Return the (X, Y) coordinate for the center point of the cell that contains the specified text.  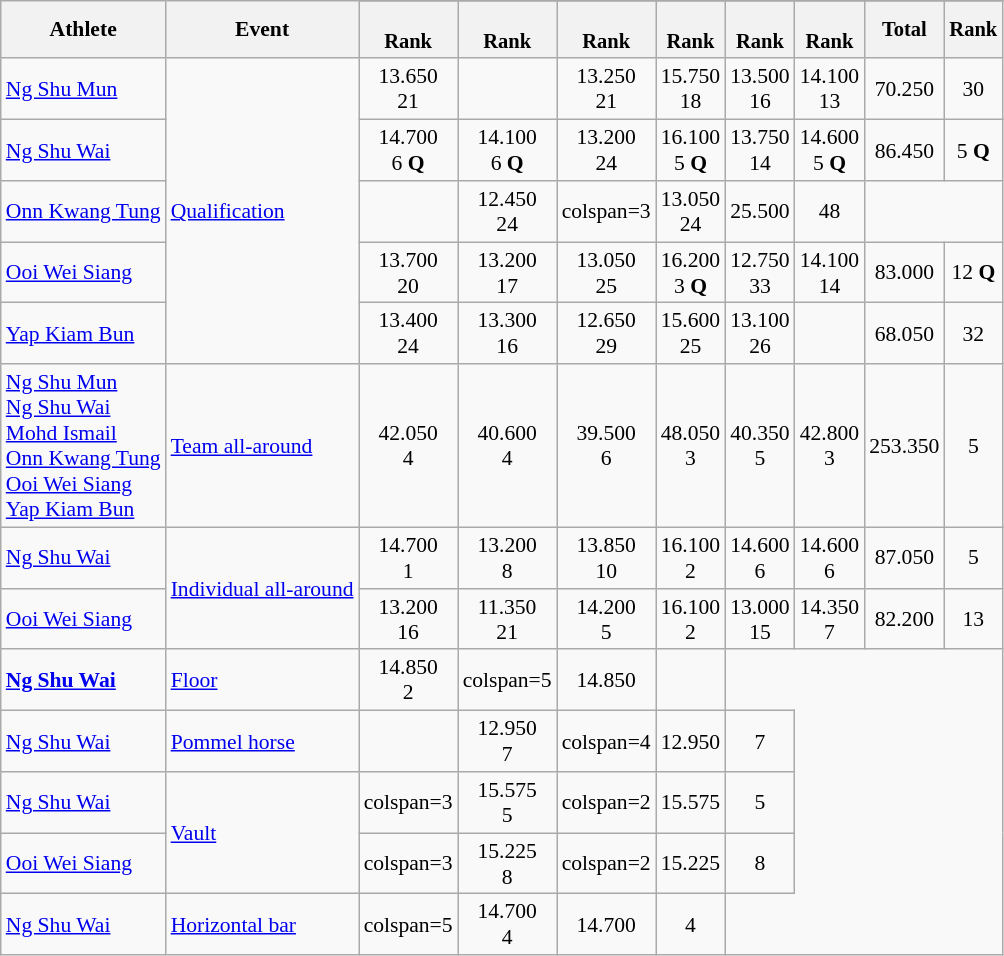
15.5755 (508, 802)
Athlete (84, 30)
11.35021 (508, 620)
13.20024 (606, 150)
12 Q (973, 272)
Yap Kiam Bun (84, 334)
14.3507 (830, 620)
14.6005 Q (830, 150)
4 (690, 924)
13.20017 (508, 272)
13.50016 (760, 90)
253.350 (904, 446)
30 (973, 90)
32 (973, 334)
5 Q (973, 150)
Ng Shu MunNg Shu WaiMohd IsmailOnn Kwang TungOoi Wei SiangYap Kiam Bun (84, 446)
13 (973, 620)
14.1006 Q (508, 150)
Horizontal bar (262, 924)
Pommel horse (262, 742)
Total (904, 30)
39.5006 (606, 446)
13.40024 (408, 334)
12.75033 (760, 272)
12.45024 (508, 212)
83.000 (904, 272)
15.60025 (690, 334)
42.0504 (408, 446)
70.250 (904, 90)
Individual all-around (262, 589)
13.05024 (690, 212)
13.65021 (408, 90)
48.0503 (690, 446)
40.6004 (508, 446)
12.9507 (508, 742)
15.225 (690, 864)
13.70020 (408, 272)
Onn Kwang Tung (84, 212)
15.575 (690, 802)
40.3505 (760, 446)
68.050 (904, 334)
13.10026 (760, 334)
12.950 (690, 742)
12.65029 (606, 334)
13.30016 (508, 334)
13.2008 (508, 558)
14.7001 (408, 558)
Floor (262, 680)
13.75014 (760, 150)
8 (760, 864)
7 (760, 742)
14.850 (606, 680)
13.85010 (606, 558)
colspan=4 (606, 742)
86.450 (904, 150)
15.2258 (508, 864)
15.75018 (690, 90)
14.7004 (508, 924)
16.1005 Q (690, 150)
13.05025 (606, 272)
14.10014 (830, 272)
Event (262, 30)
14.10013 (830, 90)
16.2003 Q (690, 272)
14.2005 (606, 620)
Qualification (262, 212)
82.200 (904, 620)
Vault (262, 833)
48 (830, 212)
13.00015 (760, 620)
87.050 (904, 558)
25.500 (760, 212)
Ng Shu Mun (84, 90)
13.20016 (408, 620)
13.25021 (606, 90)
14.700 (606, 924)
42.8003 (830, 446)
Team all-around (262, 446)
14.7006 Q (408, 150)
14.8502 (408, 680)
